Capture the cell that displays the provided text and extract its (x, y) central coordinate. 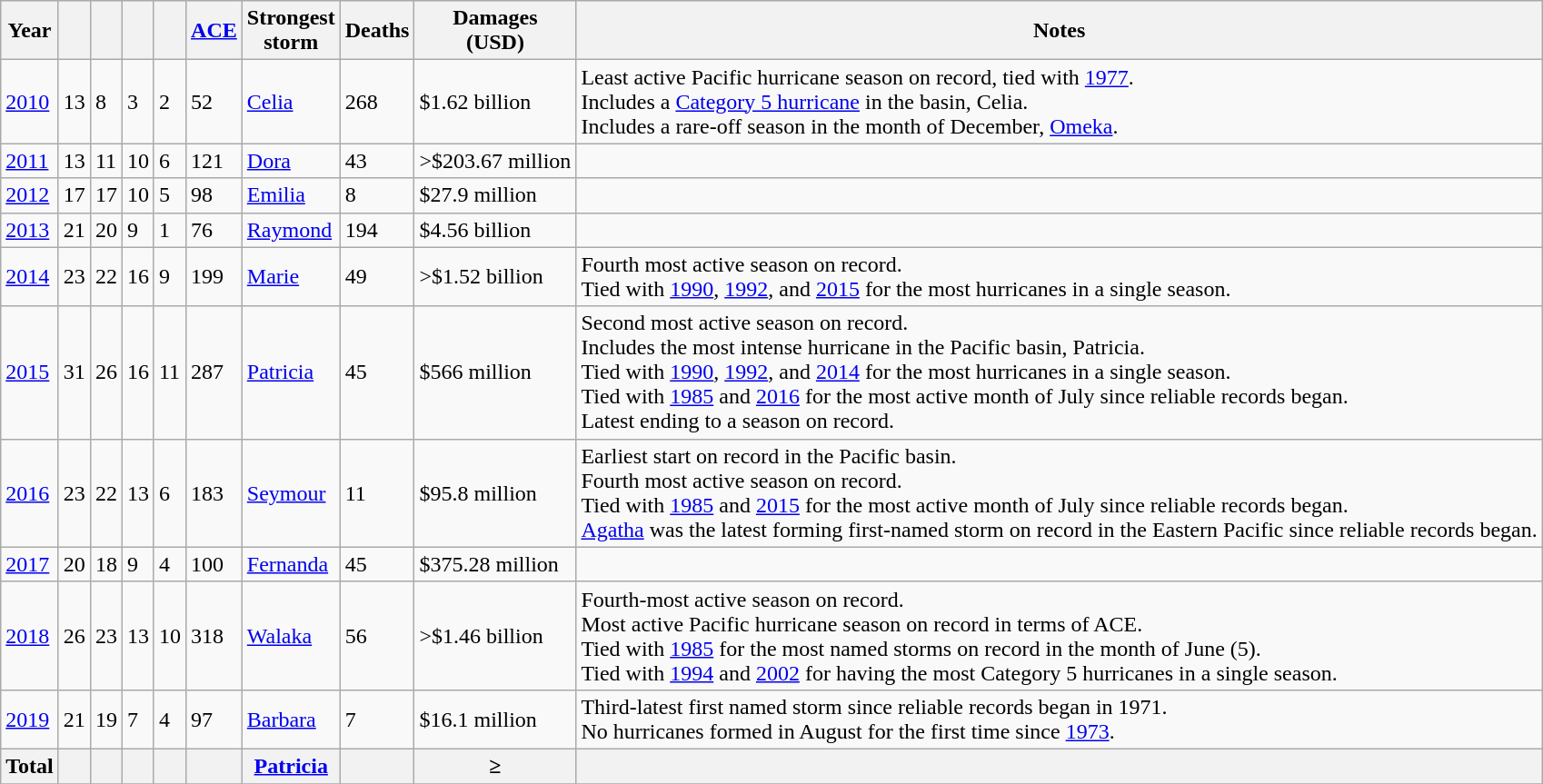
49 (377, 276)
2 (169, 102)
$27.9 million (495, 195)
194 (377, 230)
97 (214, 719)
Fernanda (291, 564)
100 (214, 564)
>$203.67 million (495, 161)
$375.28 million (495, 564)
2012 (30, 195)
Raymond (291, 230)
$4.56 billion (495, 230)
Third-latest first named storm since reliable records began in 1971.No hurricanes formed in August for the first time since 1973. (1060, 719)
2014 (30, 276)
18 (105, 564)
Seymour (291, 492)
98 (214, 195)
Dora (291, 161)
2011 (30, 161)
$566 million (495, 372)
2015 (30, 372)
199 (214, 276)
31 (75, 372)
5 (169, 195)
Emilia (291, 195)
2010 (30, 102)
2016 (30, 492)
56 (377, 636)
2017 (30, 564)
≥ (495, 766)
$16.1 million (495, 719)
Total (30, 766)
Strongeststorm (291, 31)
>$1.46 billion (495, 636)
Damages(USD) (495, 31)
Walaka (291, 636)
Notes (1060, 31)
ACE (214, 31)
1 (169, 230)
268 (377, 102)
2018 (30, 636)
2013 (30, 230)
19 (105, 719)
318 (214, 636)
76 (214, 230)
$1.62 billion (495, 102)
52 (214, 102)
121 (214, 161)
$95.8 million (495, 492)
Year (30, 31)
Barbara (291, 719)
287 (214, 372)
Deaths (377, 31)
Fourth most active season on record. Tied with 1990, 1992, and 2015 for the most hurricanes in a single season. (1060, 276)
43 (377, 161)
Marie (291, 276)
Celia (291, 102)
>$1.52 billion (495, 276)
3 (138, 102)
183 (214, 492)
2019 (30, 719)
